For the text-containing cell, return its midpoint in [X, Y] coordinate format. 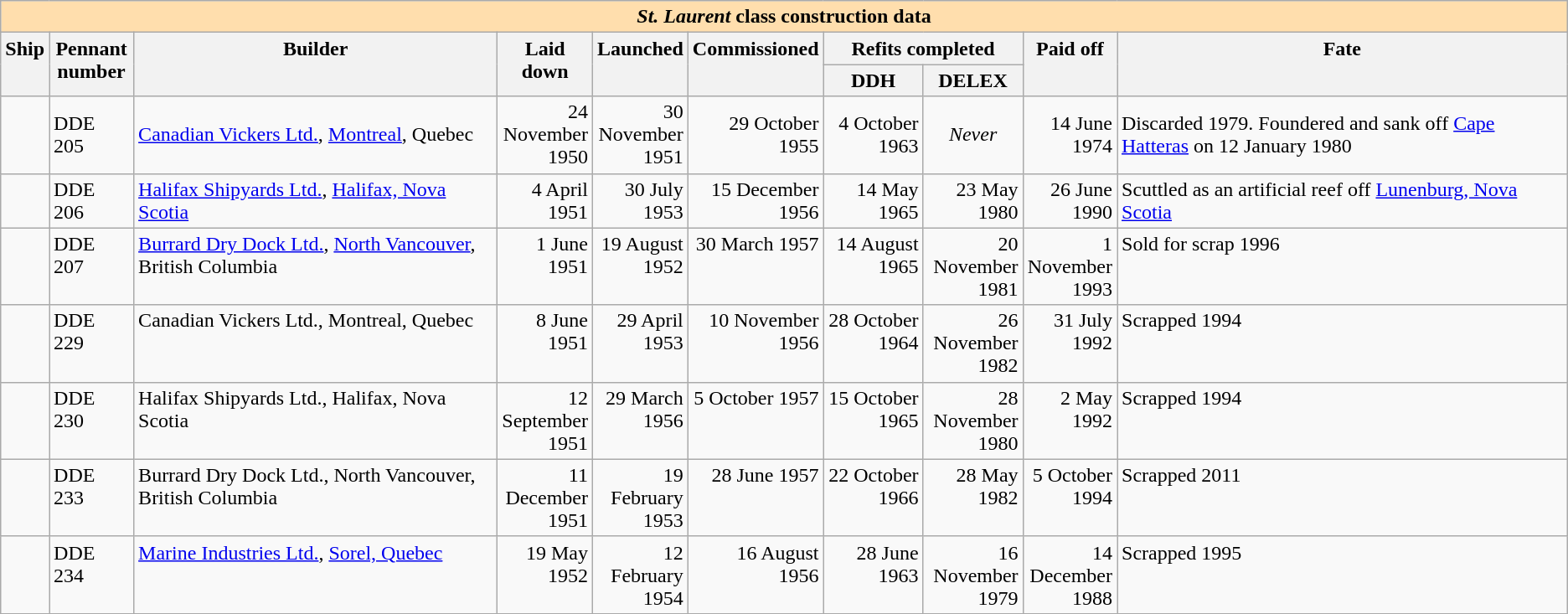
Sold for scrap 1996 [1343, 266]
2 May 1992 [1070, 421]
14 December 1988 [1070, 575]
15 October 1965 [873, 421]
Scrapped 2011 [1343, 498]
23 May 1980 [973, 201]
29 April 1953 [641, 343]
St. Laurent class construction data [784, 17]
19 May 1952 [545, 575]
12 February 1954 [641, 575]
31 July 1992 [1070, 343]
Paid off [1070, 64]
30 November 1951 [641, 135]
29 March 1956 [641, 421]
19 August 1952 [641, 266]
DDE 206 [92, 201]
28 May 1982 [973, 498]
5 October 1957 [756, 421]
14 May 1965 [873, 201]
19 February 1953 [641, 498]
Fate [1343, 64]
DDH [873, 80]
Discarded 1979. Foundered and sank off Cape Hatteras on 12 January 1980 [1343, 135]
Ship [25, 64]
Scuttled as an artificial reef off Lunenburg, Nova Scotia [1343, 201]
Commissioned [756, 64]
28 June 1963 [873, 575]
14 June 1974 [1070, 135]
16 August 1956 [756, 575]
28 June 1957 [756, 498]
1 June 1951 [545, 266]
Refits completed [923, 49]
12 September 1951 [545, 421]
20 November 1981 [973, 266]
4 October 1963 [873, 135]
5 October 1994 [1070, 498]
DELEX [973, 80]
29 October 1955 [756, 135]
26 June 1990 [1070, 201]
DDE 233 [92, 498]
11 December 1951 [545, 498]
15 December 1956 [756, 201]
10 November 1956 [756, 343]
24 November 1950 [545, 135]
DDE 234 [92, 575]
26 November 1982 [973, 343]
28 October 1964 [873, 343]
1 November 1993 [1070, 266]
8 June 1951 [545, 343]
Laid down [545, 64]
30 March 1957 [756, 266]
Marine Industries Ltd., Sorel, Quebec [316, 575]
Builder [316, 64]
4 April 1951 [545, 201]
28 November 1980 [973, 421]
Launched [641, 64]
22 October 1966 [873, 498]
14 August 1965 [873, 266]
Pennant number [92, 64]
DDE 205 [92, 135]
30 July 1953 [641, 201]
16 November 1979 [973, 575]
DDE 230 [92, 421]
Never [973, 135]
Scrapped 1995 [1343, 575]
DDE 207 [92, 266]
DDE 229 [92, 343]
